Capture the cell that displays the provided text and extract its [x, y] central coordinate. 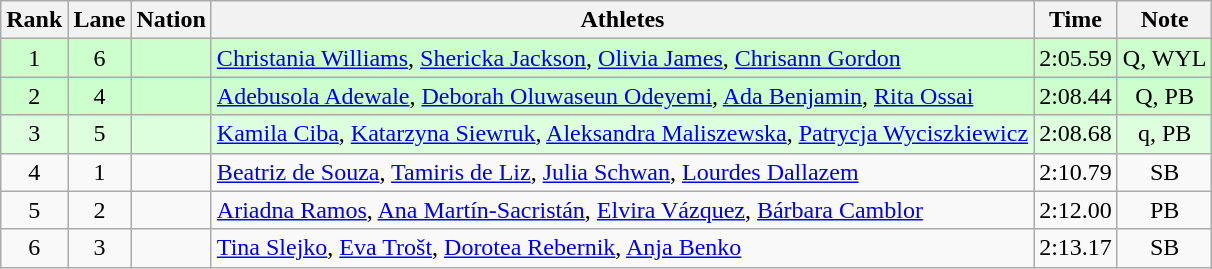
q, PB [1164, 134]
Lane [100, 20]
Q, PB [1164, 96]
Athletes [622, 20]
Adebusola Adewale, Deborah Oluwaseun Odeyemi, Ada Benjamin, Rita Ossai [622, 96]
2:12.00 [1076, 210]
2:08.68 [1076, 134]
Nation [171, 20]
Note [1164, 20]
Time [1076, 20]
2:05.59 [1076, 58]
2:13.17 [1076, 248]
2:08.44 [1076, 96]
Kamila Ciba, Katarzyna Siewruk, Aleksandra Maliszewska, Patrycja Wyciszkiewicz [622, 134]
2:10.79 [1076, 172]
Christania Williams, Shericka Jackson, Olivia James, Chrisann Gordon [622, 58]
PB [1164, 210]
Beatriz de Souza, Tamiris de Liz, Julia Schwan, Lourdes Dallazem [622, 172]
Q, WYL [1164, 58]
Ariadna Ramos, Ana Martín-Sacristán, Elvira Vázquez, Bárbara Camblor [622, 210]
Rank [34, 20]
Tina Slejko, Eva Trošt, Dorotea Rebernik, Anja Benko [622, 248]
